Provide the (X, Y) coordinate of the cell's center where the given text is located.  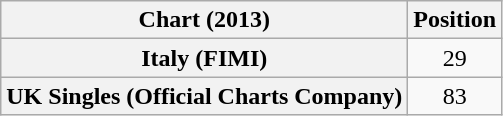
83 (455, 96)
Position (455, 20)
Italy (FIMI) (204, 58)
Chart (2013) (204, 20)
29 (455, 58)
UK Singles (Official Charts Company) (204, 96)
